Return the [x, y] coordinate for the center point of the cell that contains the specified text.  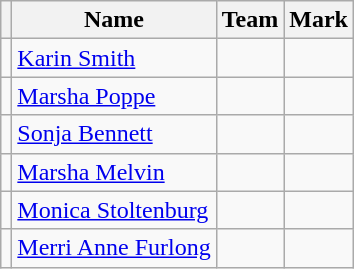
Marsha Melvin [114, 172]
Marsha Poppe [114, 96]
Monica Stoltenburg [114, 210]
Sonja Bennett [114, 134]
Team [250, 20]
Name [114, 20]
Merri Anne Furlong [114, 248]
Mark [319, 20]
Karin Smith [114, 58]
